Provide the [X, Y] coordinate of the cell's center where the given text is located.  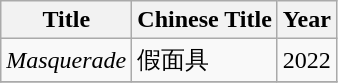
Chinese Title [205, 20]
Year [306, 20]
Masquerade [66, 60]
2022 [306, 60]
假面具 [205, 60]
Title [66, 20]
